Output the (X, Y) coordinate of the center of the cell containing the given text.  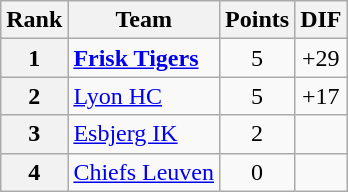
Team (144, 20)
+17 (321, 96)
Rank (34, 20)
Points (258, 20)
1 (34, 58)
3 (34, 134)
Frisk Tigers (144, 58)
Lyon HC (144, 96)
Chiefs Leuven (144, 172)
0 (258, 172)
Esbjerg IK (144, 134)
+29 (321, 58)
4 (34, 172)
DIF (321, 20)
